Find where the given text appears and provide that cell's center as (x, y) coordinate. 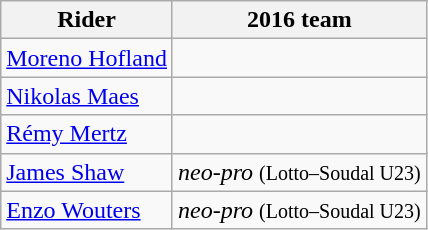
Nikolas Maes (87, 96)
Rémy Mertz (87, 134)
Rider (87, 20)
Enzo Wouters (87, 210)
2016 team (299, 20)
James Shaw (87, 172)
Moreno Hofland (87, 58)
